Search for the cell housing the specified text and yield its (x, y) center coordinate. 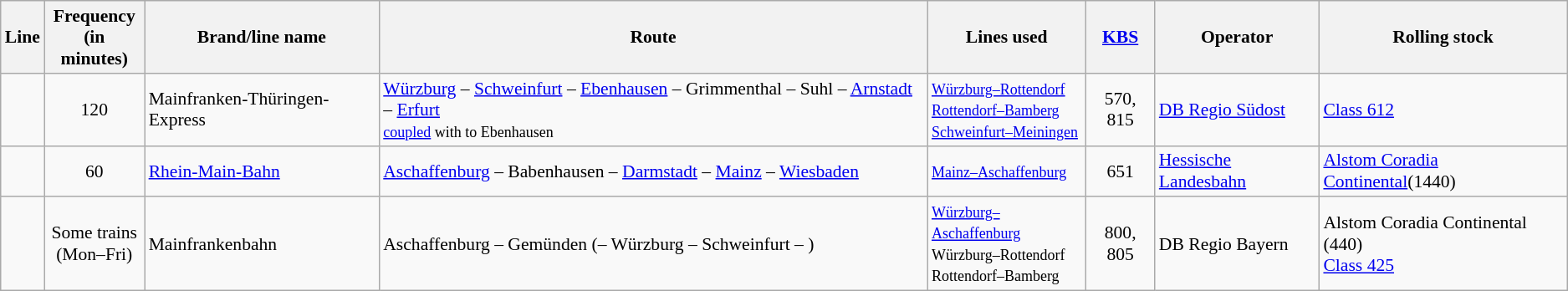
651 (1120, 171)
Hessische Landesbahn (1238, 171)
Aschaffenburg – Babenhausen – Darmstadt – Mainz – Wiesbaden (653, 171)
Würzburg–AschaffenburgWürzburg–RottendorfRottendorf–Bamberg (1007, 244)
Rhein-Main-Bahn (263, 171)
KBS (1120, 37)
570, 815 (1120, 110)
800, 805 (1120, 244)
Some trains(Mon–Fri) (94, 244)
Mainz–Aschaffenburg (1007, 171)
Class 612 (1443, 110)
Brand/line name (263, 37)
Rolling stock (1443, 37)
60 (94, 171)
Alstom Coradia Continental (440)Class 425 (1443, 244)
120 (94, 110)
DB Regio Südost (1238, 110)
Würzburg – Schweinfurt – Ebenhausen – Grimmenthal – Suhl – Arnstadt – Erfurtcoupled with to Ebenhausen (653, 110)
Lines used (1007, 37)
DB Regio Bayern (1238, 244)
Operator (1238, 37)
Line (23, 37)
Route (653, 37)
Frequency(in minutes) (94, 37)
Würzburg–RottendorfRottendorf–BambergSchweinfurt–Meiningen (1007, 110)
Mainfrankenbahn (263, 244)
Aschaffenburg – Gemünden (– Würzburg – Schweinfurt – ) (653, 244)
Alstom Coradia Continental(1440) (1443, 171)
Mainfranken-Thüringen-Express (263, 110)
